Identify which cell holds the provided text, then report its [X, Y] central coordinate. 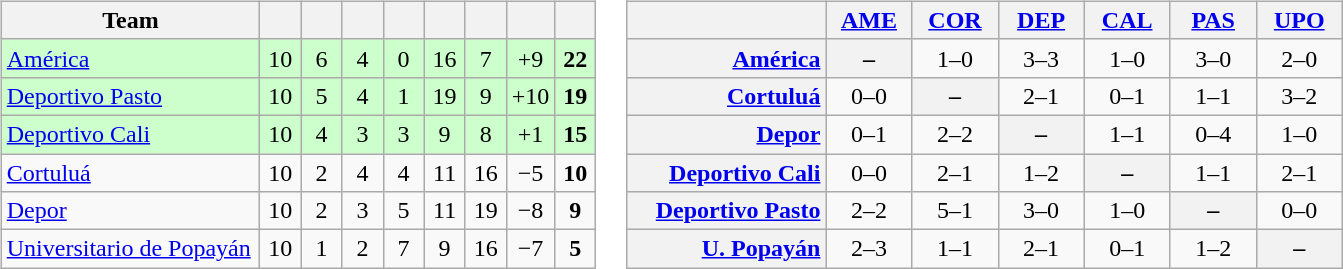
+10 [530, 96]
+1 [530, 134]
+9 [530, 58]
−5 [530, 173]
CAL [1127, 20]
3–2 [1299, 96]
−7 [530, 249]
Team [130, 20]
2–3 [869, 249]
22 [576, 58]
AME [869, 20]
3–3 [1041, 58]
PAS [1213, 20]
Universitario de Popayán [130, 249]
−8 [530, 211]
0–4 [1213, 134]
15 [576, 134]
UPO [1299, 20]
6 [322, 58]
COR [955, 20]
DEP [1041, 20]
8 [486, 134]
5–1 [955, 211]
U. Popayán [726, 249]
0 [404, 58]
2–0 [1299, 58]
